From the cell containing the given text, extract its center point as (x, y) coordinate. 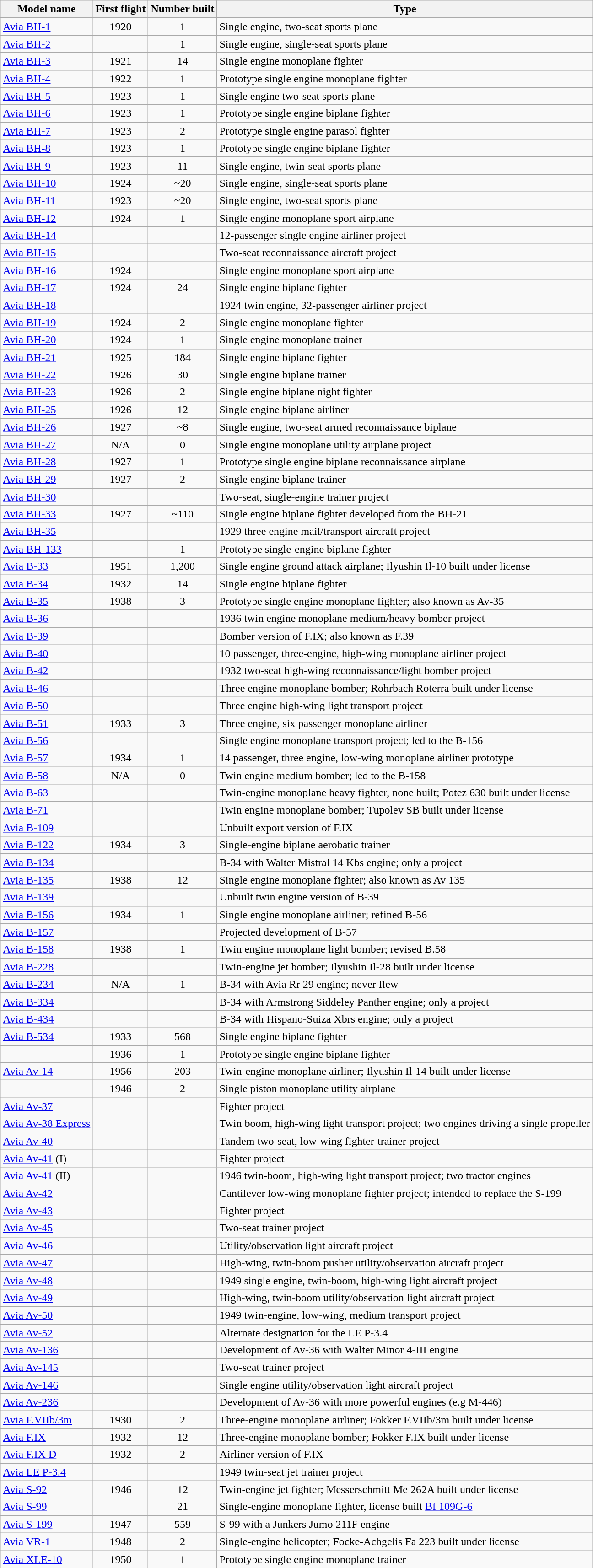
Single engine two-seat sports plane (404, 96)
Three engine monoplane bomber; Rohrbach Roterra built under license (404, 688)
Avia B-534 (47, 1036)
Prototype single engine monoplane fighter; also known as Av-35 (404, 601)
Avia B-334 (47, 1002)
Development of Av-36 with Walter Minor 4-III engine (404, 1350)
1946 twin-boom, high-wing light transport project; two tractor engines (404, 1176)
Avia BH-35 (47, 532)
Avia BH-14 (47, 236)
568 (183, 1036)
Bomber version of F.IX; also known as F.39 (404, 636)
Avia BH-3 (47, 61)
Twin-engine jet fighter; Messerschmitt Me 262A built under license (404, 1489)
Avia Av-41 (I) (47, 1158)
Single-engine helicopter; Focke-Achgelis Fa 223 built under license (404, 1541)
Twin-engine monoplane heavy fighter, none built; Potez 630 built under license (404, 793)
First flight (121, 9)
S-99 with a Junkers Jumo 211F engine (404, 1524)
Avia B-33 (47, 566)
Avia Av-37 (47, 1106)
Cantilever low-wing monoplane fighter project; intended to replace the S-199 (404, 1193)
1947 (121, 1524)
Single engine, two-seat armed reconnaissance biplane (404, 427)
Avia BH-33 (47, 514)
Two-seat reconnaissance aircraft project (404, 253)
Avia BH-26 (47, 427)
Twin-engine jet bomber; Ilyushin Il-28 built under license (404, 967)
Three-engine monoplane bomber; Fokker F.IX built under license (404, 1437)
Avia B-156 (47, 915)
Single-engine biplane aerobatic trainer (404, 845)
Avia B-35 (47, 601)
Avia B-36 (47, 619)
Avia Av-43 (47, 1211)
Single engine, twin-seat sports plane (404, 166)
Avia F.IX D (47, 1455)
Avia BH-21 (47, 357)
Avia BH-4 (47, 79)
Avia B-40 (47, 653)
Avia BH-16 (47, 270)
~110 (183, 514)
Avia BH-15 (47, 253)
Prototype single engine parasol fighter (404, 131)
Avia BH-17 (47, 288)
Avia Av-42 (47, 1193)
Avia F.VIIb/3m (47, 1420)
Avia BH-20 (47, 340)
1929 three engine mail/transport aircraft project (404, 532)
1950 (121, 1559)
1936 twin engine monoplane medium/heavy bomber project (404, 619)
Alternate designation for the LE P-3.4 (404, 1333)
~8 (183, 427)
559 (183, 1524)
High-wing, twin-boom utility/observation light aircraft project (404, 1298)
Single engine monoplane transport project; led to the B-156 (404, 740)
Avia BH-10 (47, 183)
Twin engine monoplane bomber; Tupolev SB built under license (404, 810)
Prototype single engine biplane reconnaissance airplane (404, 462)
Avia BH-29 (47, 479)
Avia Av-45 (47, 1228)
30 (183, 375)
B-34 with Avia Rr 29 engine; never flew (404, 984)
Twin boom, high-wing light transport project; two engines driving a single propeller (404, 1124)
Avia B-228 (47, 967)
Type (404, 9)
Avia B-50 (47, 706)
1956 (121, 1072)
B-34 with Hispano-Suiza Xbrs engine; only a project (404, 1019)
Model name (47, 9)
Avia BH-2 (47, 44)
21 (183, 1507)
Avia XLE-10 (47, 1559)
Avia B-109 (47, 828)
Projected development of B-57 (404, 932)
Avia Av-14 (47, 1072)
12-passenger single engine airliner project (404, 236)
B-34 with Walter Mistral 14 Kbs engine; only a project (404, 862)
Number built (183, 9)
Twin-engine monoplane airliner; Ilyushin Il-14 built under license (404, 1072)
Twin engine medium bomber; led to the B-158 (404, 776)
Avia BH-19 (47, 323)
Avia B-58 (47, 776)
Avia BH-12 (47, 218)
Development of Av-36 with more powerful engines (e.g M-446) (404, 1402)
Avia B-234 (47, 984)
10 passenger, three-engine, high-wing monoplane airliner project (404, 653)
Avia Av-136 (47, 1350)
Avia B-139 (47, 897)
Three-engine monoplane airliner; Fokker F.VIIb/3m built under license (404, 1420)
1936 (121, 1054)
Avia S-199 (47, 1524)
Unbuilt export version of F.IX (404, 828)
184 (183, 357)
Avia B-39 (47, 636)
Avia B-434 (47, 1019)
Avia B-158 (47, 949)
Tandem two-seat, low-wing fighter-trainer project (404, 1141)
Avia B-51 (47, 723)
Avia BH-18 (47, 305)
Avia BH-6 (47, 113)
Prototype single engine monoplane trainer (404, 1559)
B-34 with Armstrong Siddeley Panther engine; only a project (404, 1002)
Avia B-71 (47, 810)
Avia BH-25 (47, 410)
1932 two-seat high-wing reconnaissance/light bomber project (404, 671)
Avia BH-133 (47, 549)
Avia BH-22 (47, 375)
Avia BH-23 (47, 392)
Prototype single engine monoplane fighter (404, 79)
Avia B-122 (47, 845)
Avia BH-11 (47, 200)
24 (183, 288)
Three engine, six passenger monoplane airliner (404, 723)
Avia Av-47 (47, 1263)
Single engine biplane airliner (404, 410)
Avia Av-236 (47, 1402)
Avia S-92 (47, 1489)
Avia S-99 (47, 1507)
Single-engine monoplane fighter, license built Bf 109G-6 (404, 1507)
Avia BH-1 (47, 27)
Avia Av-40 (47, 1141)
Unbuilt twin engine version of B-39 (404, 897)
Avia B-34 (47, 584)
Avia BH-8 (47, 148)
Avia B-57 (47, 758)
Single engine monoplane fighter; also known as Av 135 (404, 880)
Avia B-134 (47, 862)
1930 (121, 1420)
Avia BH-7 (47, 131)
11 (183, 166)
1948 (121, 1541)
High-wing, twin-boom pusher utility/observation aircraft project (404, 1263)
Three engine high-wing light transport project (404, 706)
Avia BH-9 (47, 166)
Utility/observation light aircraft project (404, 1245)
1922 (121, 79)
Avia Av-38 Express (47, 1124)
Single engine biplane fighter developed from the BH-21 (404, 514)
Airliner version of F.IX (404, 1455)
1949 twin-seat jet trainer project (404, 1472)
Avia B-42 (47, 671)
Avia BH-5 (47, 96)
Single engine ground attack airplane; Ilyushin Il-10 built under license (404, 566)
1,200 (183, 566)
Avia Av-146 (47, 1385)
1920 (121, 27)
Avia Av-41 (II) (47, 1176)
Avia LE P-3.4 (47, 1472)
Avia Av-46 (47, 1245)
Avia Av-145 (47, 1368)
Avia BH-30 (47, 496)
Single engine biplane night fighter (404, 392)
Avia Av-48 (47, 1280)
1921 (121, 61)
Avia B-63 (47, 793)
Avia B-157 (47, 932)
Avia B-135 (47, 880)
1949 twin-engine, low-wing, medium transport project (404, 1315)
Single engine monoplane utility airplane project (404, 444)
1951 (121, 566)
Avia VR-1 (47, 1541)
1949 single engine, twin-boom, high-wing light aircraft project (404, 1280)
Avia Av-50 (47, 1315)
Avia Av-52 (47, 1333)
203 (183, 1072)
Avia BH-27 (47, 444)
Twin engine monoplane light bomber; revised B.58 (404, 949)
Avia B-56 (47, 740)
Avia B-46 (47, 688)
Single engine utility/observation light aircraft project (404, 1385)
Prototype single-engine biplane fighter (404, 549)
Single engine monoplane trainer (404, 340)
1925 (121, 357)
Single engine monoplane airliner; refined B-56 (404, 915)
Two-seat, single-engine trainer project (404, 496)
Avia BH-28 (47, 462)
Avia F.IX (47, 1437)
1924 twin engine, 32-passenger airliner project (404, 305)
14 passenger, three engine, low-wing monoplane airliner prototype (404, 758)
Single piston monoplane utility airplane (404, 1089)
Avia Av-49 (47, 1298)
